Capture the cell that displays the provided text and extract its [X, Y] central coordinate. 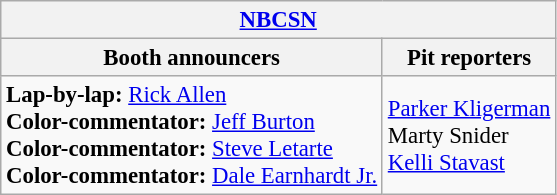
Parker KligermanMarty SniderKelli Stavast [468, 136]
Pit reporters [468, 58]
Booth announcers [192, 58]
Lap-by-lap: Rick AllenColor-commentator: Jeff BurtonColor-commentator: Steve LetarteColor-commentator: Dale Earnhardt Jr. [192, 136]
NBCSN [278, 20]
